Find where the given text appears and provide that cell's center as [x, y] coordinate. 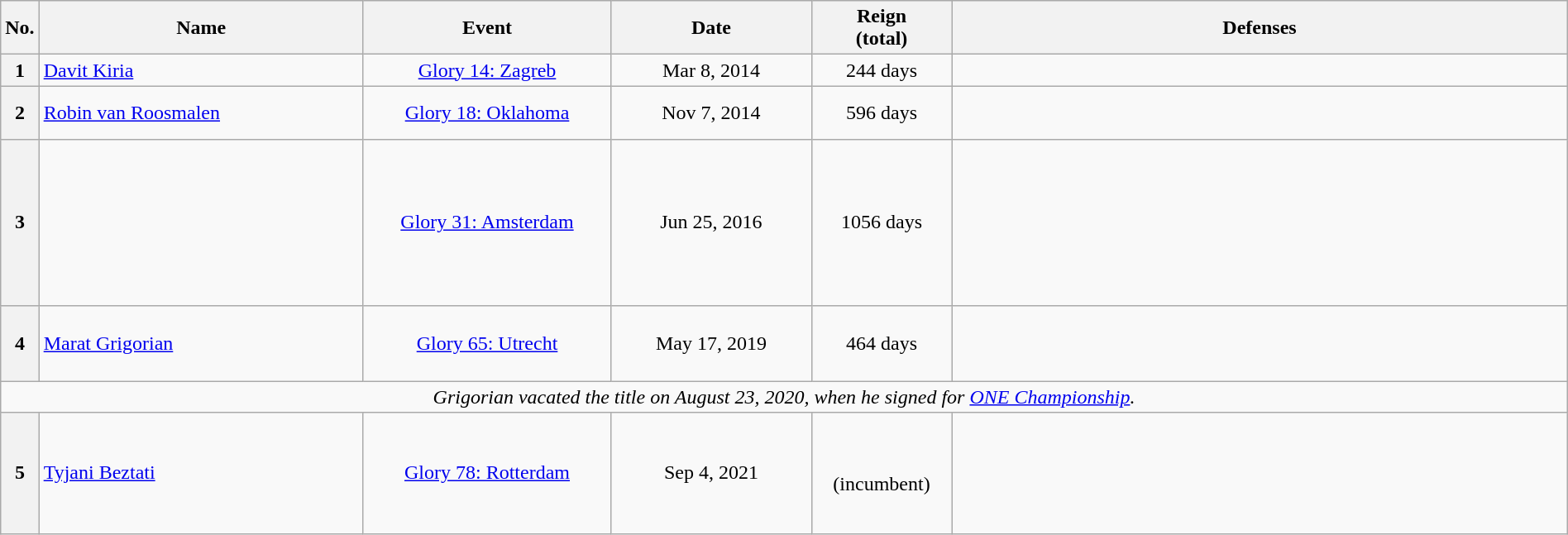
244 days [882, 70]
(incumbent) [882, 473]
1056 days [882, 222]
Jun 25, 2016 [711, 222]
Glory 14: Zagreb [486, 70]
3 [20, 222]
Defenses [1260, 28]
4 [20, 343]
Grigorian vacated the title on August 23, 2020, when he signed for ONE Championship. [784, 397]
Glory 65: Utrecht [486, 343]
Sep 4, 2021 [711, 473]
Glory 78: Rotterdam [486, 473]
596 days [882, 112]
Mar 8, 2014 [711, 70]
Davit Kiria [201, 70]
464 days [882, 343]
Glory 18: Oklahoma [486, 112]
Name [201, 28]
Tyjani Beztati [201, 473]
Event [486, 28]
Marat Grigorian [201, 343]
Reign(total) [882, 28]
May 17, 2019 [711, 343]
2 [20, 112]
Robin van Roosmalen [201, 112]
5 [20, 473]
Date [711, 28]
Nov 7, 2014 [711, 112]
Glory 31: Amsterdam [486, 222]
1 [20, 70]
No. [20, 28]
